Detect which cell encompasses the target text, then output its [x, y] center coordinate. 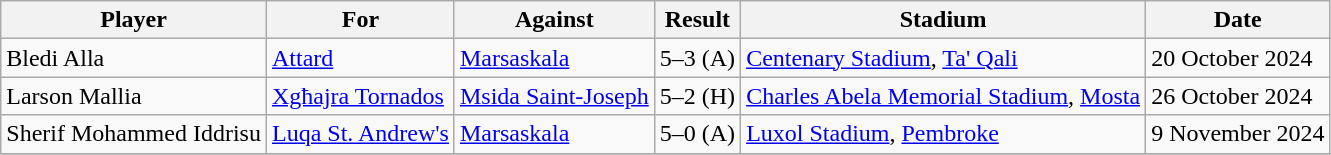
Xgħajra Tornados [360, 96]
For [360, 20]
9 November 2024 [1238, 134]
Msida Saint-Joseph [554, 96]
Stadium [944, 20]
Attard [360, 58]
Centenary Stadium, Ta' Qali [944, 58]
Luqa St. Andrew's [360, 134]
Against [554, 20]
Bledi Alla [134, 58]
Player [134, 20]
Result [697, 20]
Larson Mallia [134, 96]
5–3 (A) [697, 58]
5–2 (H) [697, 96]
Luxol Stadium, Pembroke [944, 134]
Date [1238, 20]
Charles Abela Memorial Stadium, Mosta [944, 96]
5–0 (A) [697, 134]
20 October 2024 [1238, 58]
Sherif Mohammed Iddrisu [134, 134]
26 October 2024 [1238, 96]
